Return (x, y) of the center of cell containing provided text 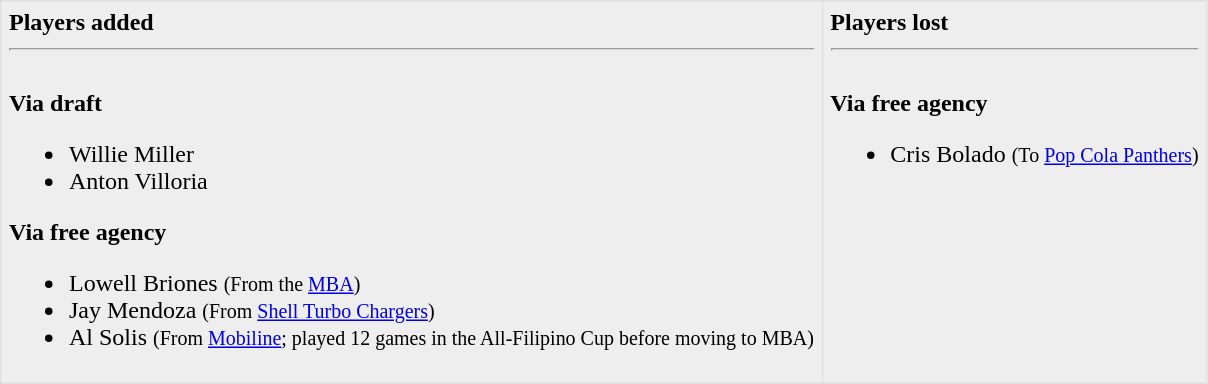
Players lost Via free agencyCris Bolado (To Pop Cola Panthers) (1014, 192)
